Search for the cell housing the specified text and yield its (X, Y) center coordinate. 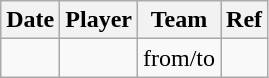
Team (178, 20)
Player (99, 20)
Date (30, 20)
from/to (178, 58)
Ref (244, 20)
